Capture the cell that displays the provided text and extract its (x, y) central coordinate. 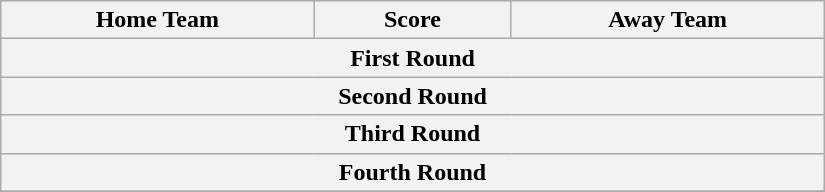
Home Team (158, 20)
Second Round (413, 96)
Third Round (413, 134)
First Round (413, 58)
Fourth Round (413, 172)
Away Team (668, 20)
Score (412, 20)
